Pinpoint the cell where the given text exists, returning its (X, Y) midpoint coordinate. 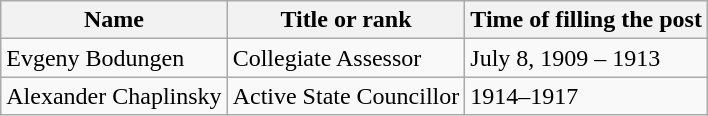
Active State Councillor (346, 96)
Alexander Chaplinsky (114, 96)
Collegiate Assessor (346, 58)
Name (114, 20)
Title or rank (346, 20)
1914–1917 (586, 96)
Time of filling the post (586, 20)
Evgeny Bodungen (114, 58)
July 8, 1909 – 1913 (586, 58)
